Return (X, Y) of the center of cell containing provided text 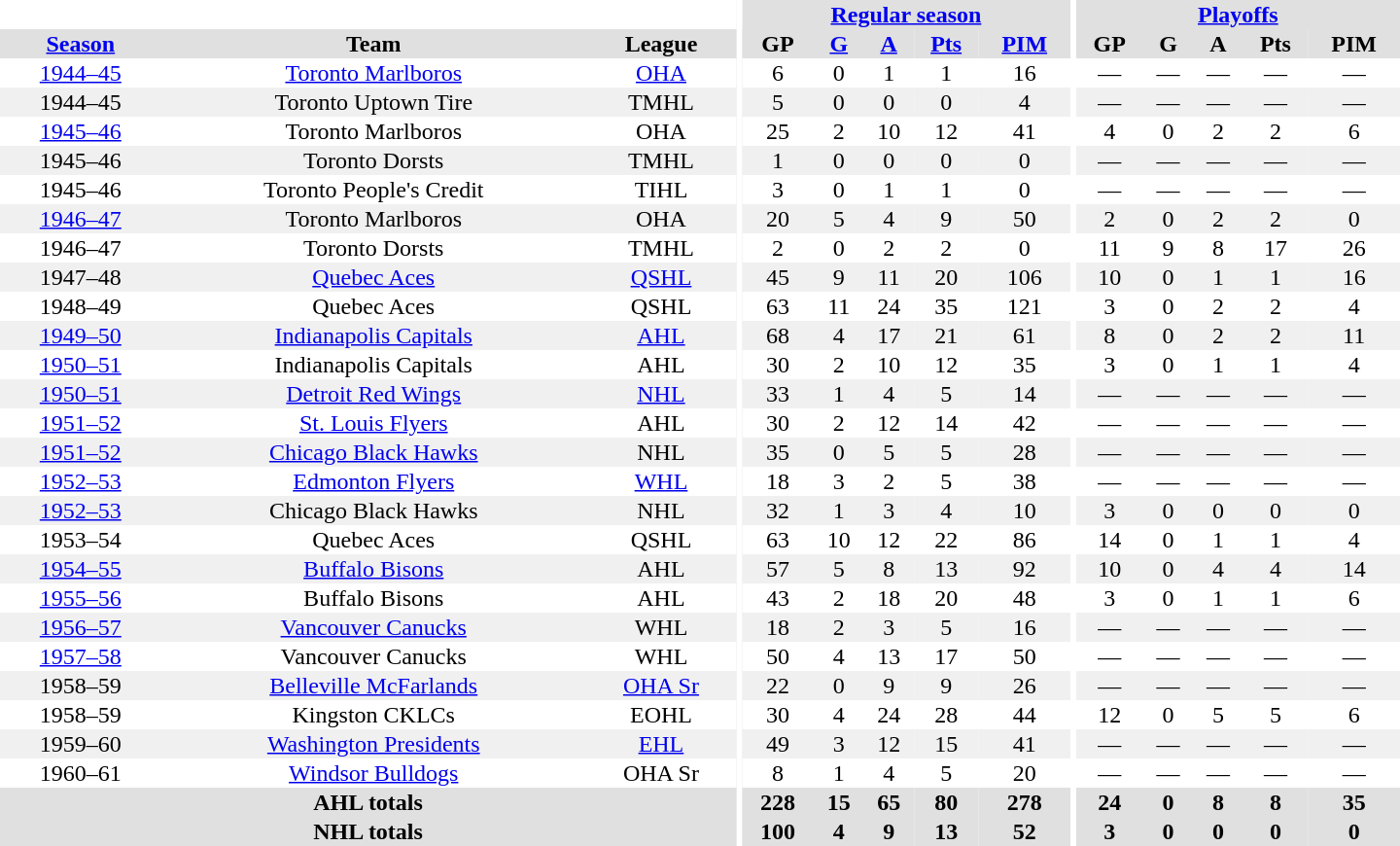
Belleville McFarlands (373, 686)
NHL totals (367, 831)
106 (1025, 277)
TIHL (661, 190)
Washington Presidents (373, 744)
1953–54 (81, 540)
57 (778, 569)
45 (778, 277)
1949–50 (81, 335)
49 (778, 744)
100 (778, 831)
Regular season (906, 15)
1955–56 (81, 598)
1956–57 (81, 627)
EOHL (661, 715)
92 (1025, 569)
33 (778, 394)
1957–58 (81, 656)
Windsor Bulldogs (373, 773)
AHL totals (367, 802)
Toronto Uptown Tire (373, 102)
44 (1025, 715)
38 (1025, 481)
32 (778, 511)
EHL (661, 744)
Edmonton Flyers (373, 481)
1959–60 (81, 744)
65 (889, 802)
43 (778, 598)
48 (1025, 598)
21 (947, 335)
121 (1025, 306)
80 (947, 802)
42 (1025, 423)
1948–49 (81, 306)
Playoffs (1239, 15)
Toronto People's Credit (373, 190)
Kingston CKLCs (373, 715)
86 (1025, 540)
1960–61 (81, 773)
St. Louis Flyers (373, 423)
1954–55 (81, 569)
52 (1025, 831)
League (661, 44)
Season (81, 44)
Team (373, 44)
25 (778, 131)
228 (778, 802)
61 (1025, 335)
278 (1025, 802)
1947–48 (81, 277)
Detroit Red Wings (373, 394)
68 (778, 335)
